Return the (x, y) coordinate for the center point of the cell that contains the specified text.  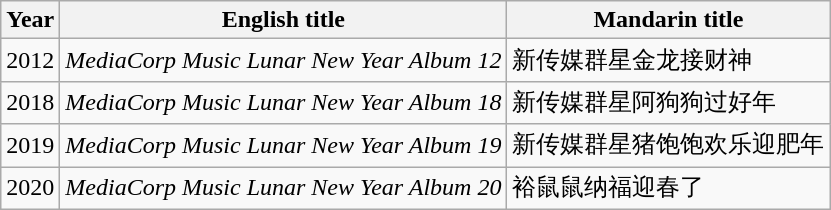
2012 (30, 60)
新传媒群星猪饱饱欢乐迎肥年 (668, 146)
Mandarin title (668, 20)
MediaCorp Music Lunar New Year Album 20 (284, 188)
新传媒群星阿狗狗过好年 (668, 102)
裕鼠鼠纳福迎春了 (668, 188)
2020 (30, 188)
2018 (30, 102)
新传媒群星金龙接财神 (668, 60)
MediaCorp Music Lunar New Year Album 18 (284, 102)
2019 (30, 146)
Year (30, 20)
MediaCorp Music Lunar New Year Album 19 (284, 146)
MediaCorp Music Lunar New Year Album 12 (284, 60)
English title (284, 20)
